Output the [X, Y] coordinate of the center of the cell containing the given text.  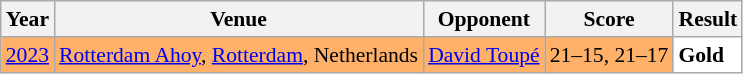
David Toupé [484, 55]
Result [708, 19]
21–15, 21–17 [610, 55]
Year [28, 19]
Venue [238, 19]
Rotterdam Ahoy, Rotterdam, Netherlands [238, 55]
Opponent [484, 19]
Gold [708, 55]
Score [610, 19]
2023 [28, 55]
